For the text-containing cell, return its midpoint in (x, y) coordinate format. 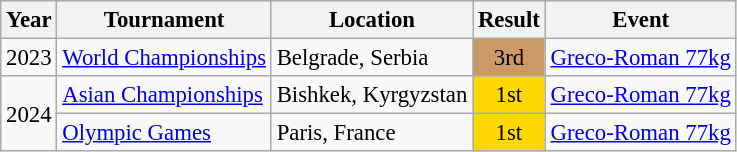
Year (29, 20)
Result (510, 20)
Asian Championships (164, 95)
Olympic Games (164, 133)
Location (372, 20)
World Championships (164, 58)
Paris, France (372, 133)
3rd (510, 58)
2024 (29, 114)
2023 (29, 58)
Bishkek, Kyrgyzstan (372, 95)
Belgrade, Serbia (372, 58)
Tournament (164, 20)
Event (640, 20)
